Provide the [x, y] coordinate of the cell's center where the given text is located.  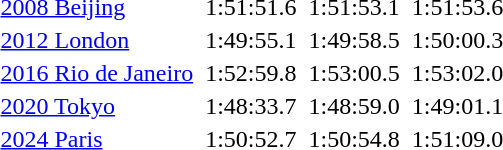
1:48:33.7 [251, 106]
1:53:00.5 [354, 73]
1:49:58.5 [354, 40]
1:52:59.8 [251, 73]
1:49:55.1 [251, 40]
1:48:59.0 [354, 106]
